From the cell containing the given text, extract its center point as (X, Y) coordinate. 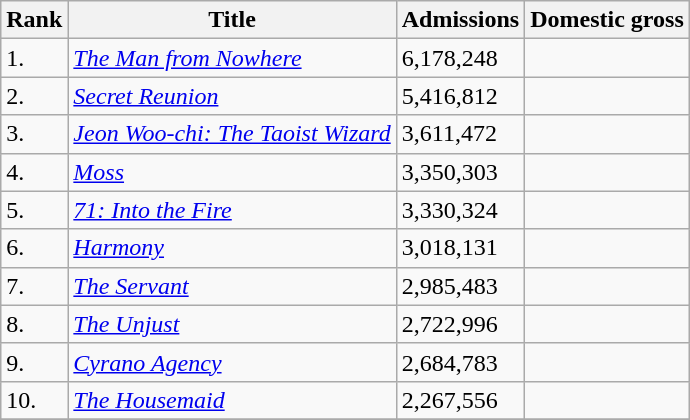
Cyrano Agency (232, 362)
Title (232, 20)
Jeon Woo-chi: The Taoist Wizard (232, 134)
2,267,556 (460, 400)
4. (34, 172)
3,018,131 (460, 248)
The Housemaid (232, 400)
2,684,783 (460, 362)
2,985,483 (460, 286)
6. (34, 248)
6,178,248 (460, 58)
3. (34, 134)
Rank (34, 20)
Harmony (232, 248)
3,330,324 (460, 210)
8. (34, 324)
3,611,472 (460, 134)
Secret Reunion (232, 96)
The Servant (232, 286)
1. (34, 58)
2. (34, 96)
9. (34, 362)
Domestic gross (608, 20)
71: Into the Fire (232, 210)
The Man from Nowhere (232, 58)
5. (34, 210)
3,350,303 (460, 172)
5,416,812 (460, 96)
The Unjust (232, 324)
7. (34, 286)
Admissions (460, 20)
Moss (232, 172)
2,722,996 (460, 324)
10. (34, 400)
